Locate the cell with the specified text and output its [x, y] center coordinate. 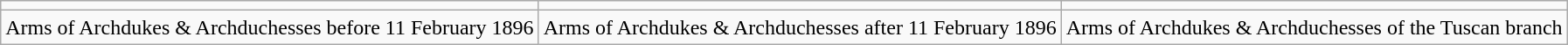
Arms of Archdukes & Archduchesses before 11 February 1896 [269, 27]
Arms of Archdukes & Archduchesses after 11 February 1896 [800, 27]
Arms of Archdukes & Archduchesses of the Tuscan branch [1315, 27]
